Pinpoint the cell where the given text exists, returning its [X, Y] midpoint coordinate. 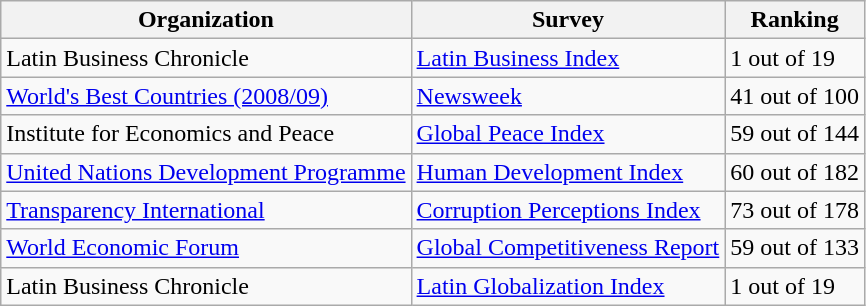
41 out of 100 [795, 96]
59 out of 144 [795, 134]
World Economic Forum [206, 248]
Latin Globalization Index [568, 286]
Organization [206, 20]
Latin Business Index [568, 58]
60 out of 182 [795, 172]
Corruption Perceptions Index [568, 210]
Global Peace Index [568, 134]
Survey [568, 20]
Newsweek [568, 96]
Institute for Economics and Peace [206, 134]
Ranking [795, 20]
United Nations Development Programme [206, 172]
73 out of 178 [795, 210]
Transparency International [206, 210]
Global Competitiveness Report [568, 248]
59 out of 133 [795, 248]
Human Development Index [568, 172]
World's Best Countries (2008/09) [206, 96]
